Provide the (x, y) coordinate of the cell's center where the given text is located.  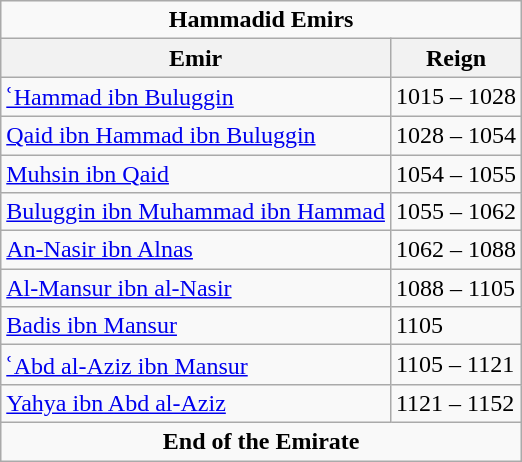
Al-Mansur ibn al-Nasir (196, 288)
ʿHammad ibn Buluggin (196, 97)
1055 – 1062 (456, 212)
1105 (456, 326)
1054 – 1055 (456, 173)
Badis ibn Mansur (196, 326)
Hammadid Emirs (262, 20)
1105 – 1121 (456, 365)
1121 – 1152 (456, 403)
1028 – 1054 (456, 135)
1062 – 1088 (456, 250)
End of the Emirate (262, 441)
An-Nasir ibn Alnas (196, 250)
Yahya ibn Abd al-Aziz (196, 403)
Emir (196, 58)
1088 – 1105 (456, 288)
ʿAbd al-Aziz ibn Mansur (196, 365)
Muhsin ibn Qaid (196, 173)
Reign (456, 58)
1015 – 1028 (456, 97)
Qaid ibn Hammad ibn Buluggin (196, 135)
Buluggin ibn Muhammad ibn Hammad (196, 212)
